Determine the [x, y] coordinate at the center of the cell enclosing the given text.  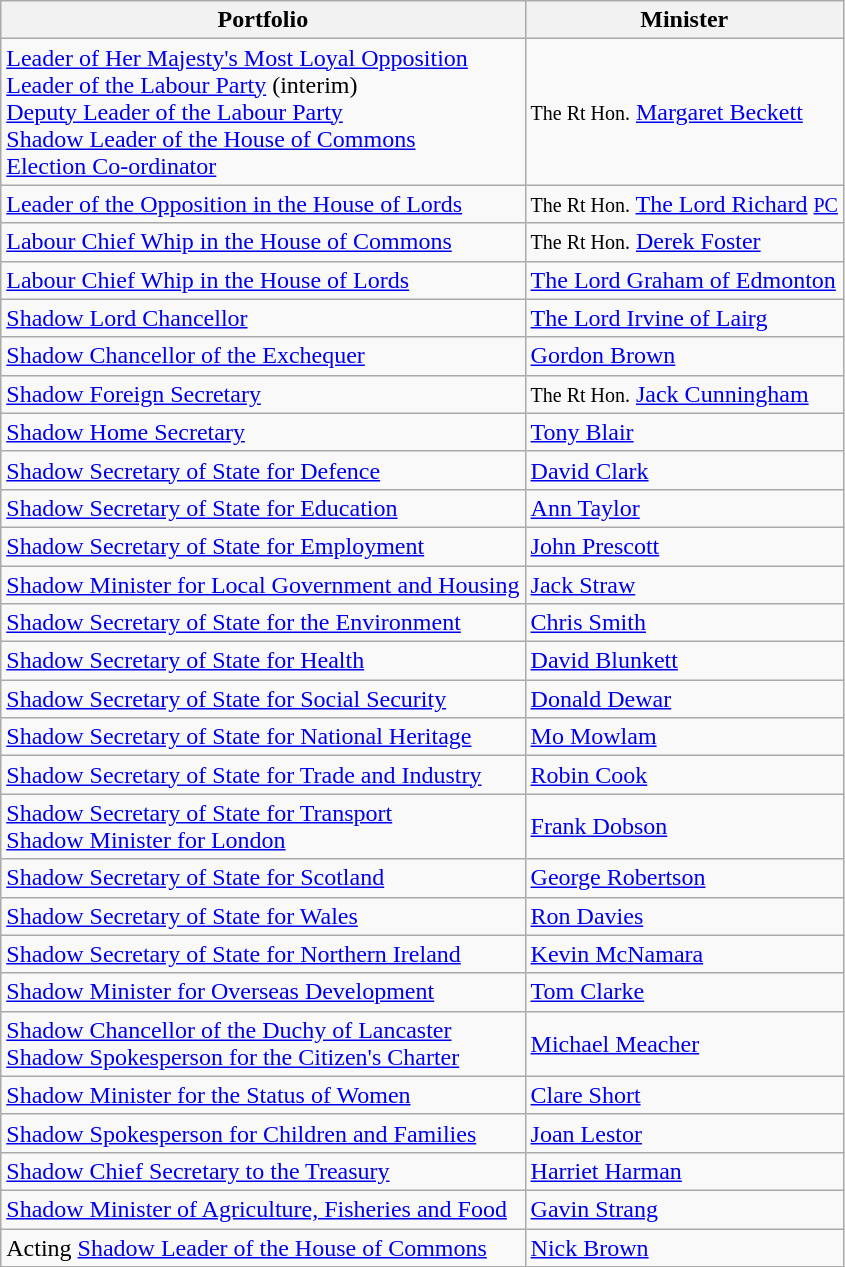
Nick Brown [684, 1247]
Shadow Secretary of State for TransportShadow Minister for London [263, 826]
Shadow Secretary of State for Health [263, 661]
Portfolio [263, 20]
Tom Clarke [684, 992]
The Rt Hon. Derek Foster [684, 242]
Frank Dobson [684, 826]
The Lord Graham of Edmonton [684, 280]
Shadow Secretary of State for Social Security [263, 699]
David Clark [684, 470]
Donald Dewar [684, 699]
Shadow Minister of Agriculture, Fisheries and Food [263, 1209]
Shadow Chief Secretary to the Treasury [263, 1171]
The Rt Hon. Margaret Beckett [684, 112]
The Rt Hon. The Lord Richard PC [684, 204]
Labour Chief Whip in the House of Lords [263, 280]
Shadow Secretary of State for Education [263, 508]
Clare Short [684, 1095]
Gordon Brown [684, 356]
Tony Blair [684, 432]
Shadow Lord Chancellor [263, 318]
Jack Straw [684, 585]
Labour Chief Whip in the House of Commons [263, 242]
Ron Davies [684, 916]
Shadow Minister for Local Government and Housing [263, 585]
The Lord Irvine of Lairg [684, 318]
Shadow Home Secretary [263, 432]
Shadow Spokesperson for Children and Families [263, 1133]
Shadow Secretary of State for Wales [263, 916]
Mo Mowlam [684, 737]
Gavin Strang [684, 1209]
Shadow Minister for the Status of Women [263, 1095]
Shadow Secretary of State for Trade and Industry [263, 775]
Joan Lestor [684, 1133]
Robin Cook [684, 775]
Shadow Secretary of State for Northern Ireland [263, 954]
Shadow Secretary of State for Defence [263, 470]
Shadow Chancellor of the Exchequer [263, 356]
Shadow Secretary of State for the Environment [263, 623]
Shadow Secretary of State for Employment [263, 546]
Chris Smith [684, 623]
Michael Meacher [684, 1044]
Acting Shadow Leader of the House of Commons [263, 1247]
Harriet Harman [684, 1171]
Minister [684, 20]
Leader of the Opposition in the House of Lords [263, 204]
Shadow Chancellor of the Duchy of LancasterShadow Spokesperson for the Citizen's Charter [263, 1044]
Kevin McNamara [684, 954]
Shadow Minister for Overseas Development [263, 992]
David Blunkett [684, 661]
Shadow Secretary of State for National Heritage [263, 737]
George Robertson [684, 878]
Shadow Foreign Secretary [263, 394]
Ann Taylor [684, 508]
The Rt Hon. Jack Cunningham [684, 394]
Shadow Secretary of State for Scotland [263, 878]
John Prescott [684, 546]
